Provide the (x, y) coordinate of the cell's center where the given text is located.  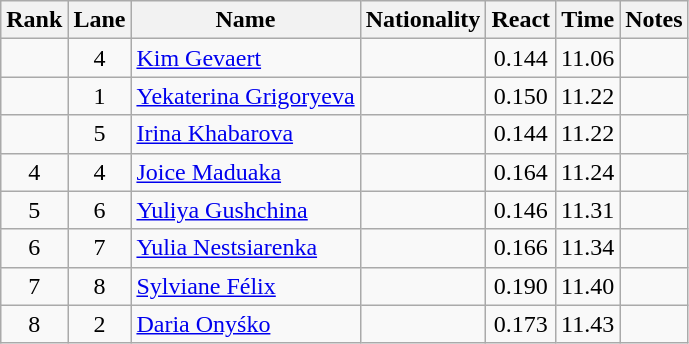
11.40 (588, 286)
Yekaterina Grigoryeva (246, 96)
Rank (34, 20)
Daria Onyśko (246, 324)
Joice Maduaka (246, 172)
Name (246, 20)
11.31 (588, 210)
Irina Khabarova (246, 134)
0.166 (521, 248)
0.146 (521, 210)
1 (100, 96)
Time (588, 20)
11.24 (588, 172)
Yulia Nestsiarenka (246, 248)
Yuliya Gushchina (246, 210)
0.190 (521, 286)
0.173 (521, 324)
11.34 (588, 248)
0.150 (521, 96)
React (521, 20)
Sylviane Félix (246, 286)
2 (100, 324)
11.06 (588, 58)
11.43 (588, 324)
0.164 (521, 172)
Nationality (423, 20)
Lane (100, 20)
Kim Gevaert (246, 58)
Notes (654, 20)
